Pinpoint the cell where the given text exists, returning its (x, y) midpoint coordinate. 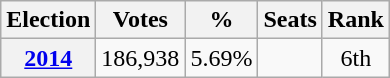
% (222, 20)
5.69% (222, 58)
Election (48, 20)
6th (356, 58)
Votes (140, 20)
186,938 (140, 58)
2014 (48, 58)
Rank (356, 20)
Seats (290, 20)
